Provide the (X, Y) coordinate of the cell's center where the given text is located.  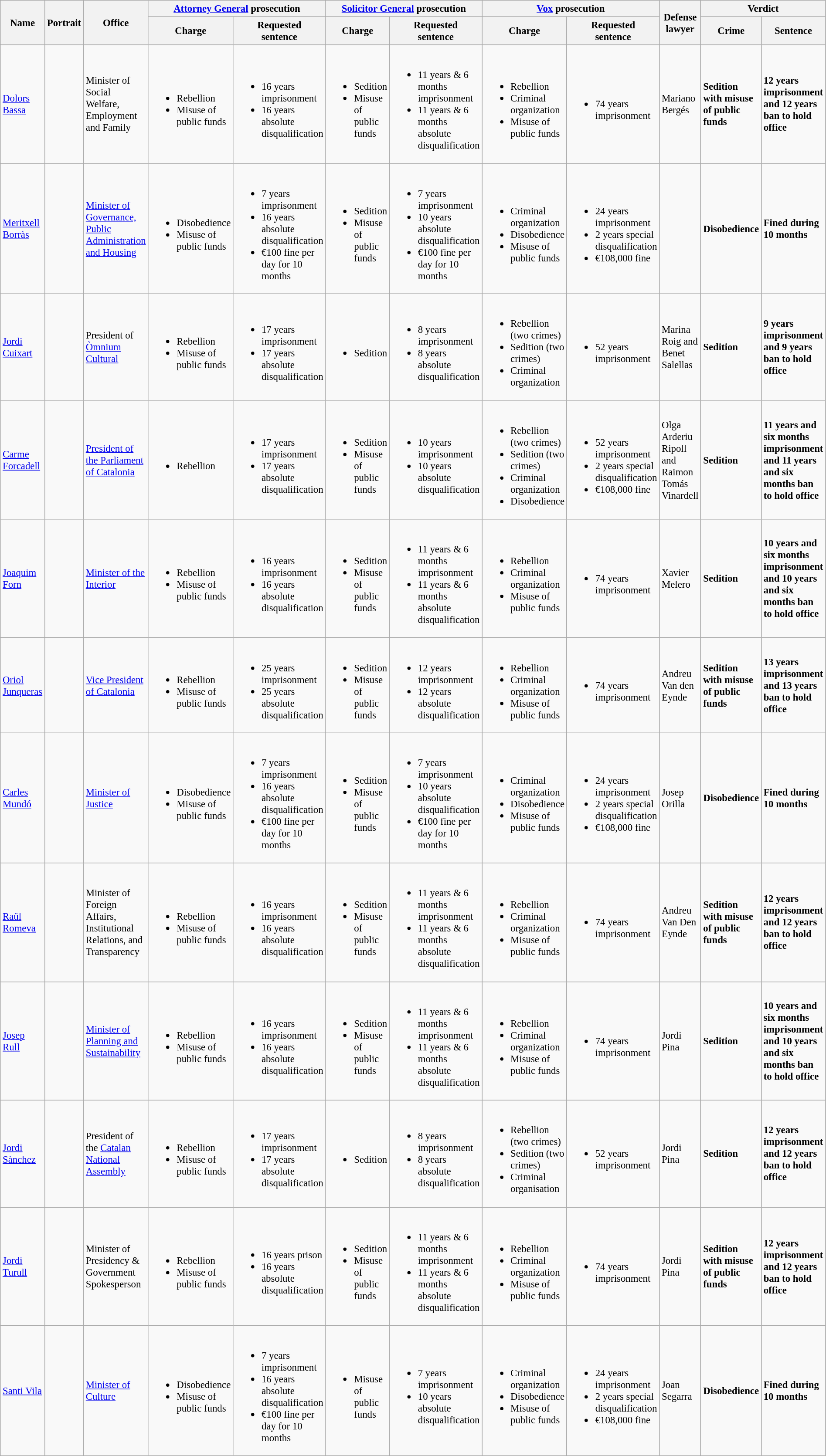
Sentence (793, 31)
Jordi Cuixart (23, 347)
16 years prison16 years absolute disqualification (279, 1266)
Rebellion (191, 460)
10 years imprisonment10 years absolute disqualification (435, 460)
Josep Orilla (680, 798)
Minister of Social Welfare, Employment and Family (116, 104)
Minister of Presidency & Government Spokesperson (116, 1266)
Jordi Turull (23, 1266)
Raül Romeva (23, 922)
President of the Parliament of Catalonia (116, 460)
Vox prosecution (571, 9)
25 years imprisonment25 years absolute disqualification (279, 685)
11 years and six months imprisonment and 11 years and six months ban to hold office (793, 460)
Santi Vila (23, 1391)
Carles Mundó (23, 798)
Joan Segarra (680, 1391)
Andreu Van den Eynde (680, 685)
Oriol Junqueras (23, 685)
13 years imprisonment and 13 years ban to hold office (793, 685)
7 years imprisonment10 years absolute disqualification (435, 1391)
Rebellion (two crimes)Sedition (two crimes)Criminal organizationDisobedience (525, 460)
Minister of the Interior (116, 579)
Attorney General prosecution (237, 9)
Carme Forcadell (23, 460)
Dolors Bassa (23, 104)
Vice President of Catalonia (116, 685)
President of Òmnium Cultural (116, 347)
Minister of Governance, Public Administration and Housing (116, 228)
Verdict (763, 9)
Minister of Culture (116, 1391)
Mariano Bergés (680, 104)
Name (23, 23)
Defense lawyer (680, 23)
Jordi Sànchez (23, 1154)
12 years imprisonment12 years absolute disqualification (435, 685)
Meritxell Borràs (23, 228)
Joaquim Forn (23, 579)
Josep Rull (23, 1041)
Minister of Foreign Affairs, Institutional Relations, and Transparency (116, 922)
Minister of Planning and Sustainability (116, 1041)
Solicitor General prosecution (404, 9)
Crime (731, 31)
President of the Catalan National Assembly (116, 1154)
Portrait (64, 23)
Misuse of public funds (357, 1391)
Xavier Melero (680, 579)
Minister of Justice (116, 798)
52 years imprisonment2 years special disqualification€108,000 fine (613, 460)
9 years imprisonment and 9 years ban to hold office (793, 347)
Marina Roig and Benet Salellas (680, 347)
Olga Arderiu Ripoll and Raimon Tomás Vinardell (680, 460)
Rebellion (two crimes)Sedition (two crimes)Criminal organization (525, 347)
Rebellion (two crimes)Sedition (two crimes)Criminal organisation (525, 1154)
Andreu Van Den Eynde (680, 922)
Office (116, 23)
